Determine the (x, y) coordinate at the center of the cell enclosing the given text.  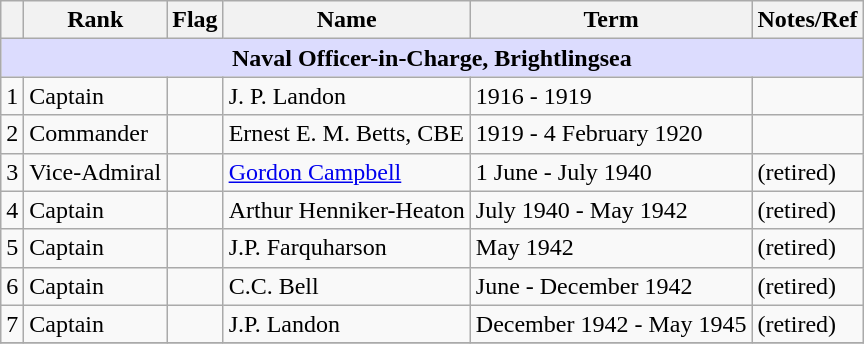
Vice-Admiral (96, 172)
6 (12, 286)
Rank (96, 20)
June - December 1942 (611, 286)
J. P. Landon (346, 96)
4 (12, 210)
3 (12, 172)
J.P. Landon (346, 324)
May 1942 (611, 248)
1919 - 4 February 1920 (611, 134)
Flag (195, 20)
1916 - 1919 (611, 96)
Arthur Henniker-Heaton (346, 210)
July 1940 - May 1942 (611, 210)
Gordon Campbell (346, 172)
2 (12, 134)
7 (12, 324)
Term (611, 20)
1 June - July 1940 (611, 172)
Ernest E. M. Betts, CBE (346, 134)
December 1942 - May 1945 (611, 324)
Notes/Ref (808, 20)
C.C. Bell (346, 286)
Commander (96, 134)
1 (12, 96)
Naval Officer-in-Charge, Brightlingsea (432, 58)
5 (12, 248)
J.P. Farquharson (346, 248)
Name (346, 20)
